Provide the [x, y] coordinate of the cell's center where the given text is located.  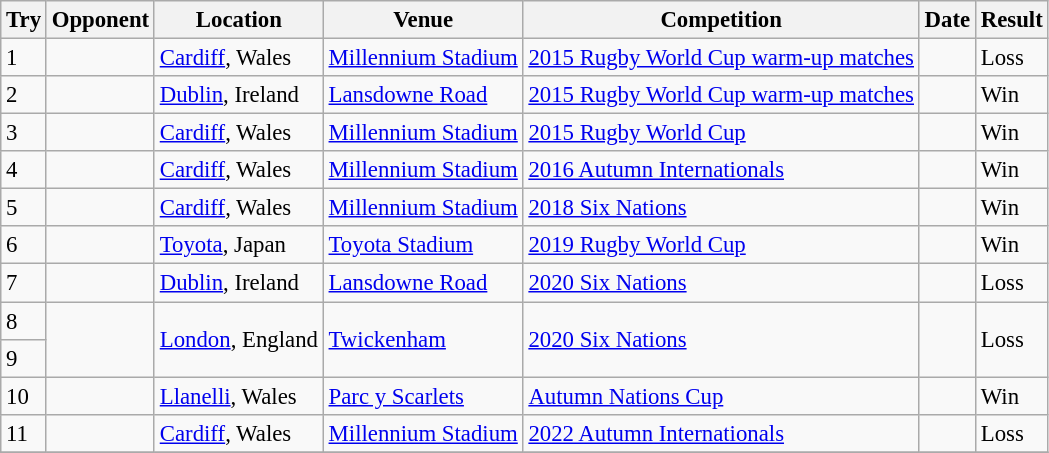
Toyota, Japan [238, 245]
2019 Rugby World Cup [721, 245]
Opponent [100, 20]
7 [24, 283]
Try [24, 20]
Date [947, 20]
Result [1012, 20]
2015 Rugby World Cup [721, 133]
Toyota Stadium [423, 245]
1 [24, 58]
Venue [423, 20]
10 [24, 396]
6 [24, 245]
5 [24, 208]
9 [24, 358]
Parc y Scarlets [423, 396]
2 [24, 95]
3 [24, 133]
Location [238, 20]
Llanelli, Wales [238, 396]
4 [24, 170]
8 [24, 321]
11 [24, 433]
2022 Autumn Internationals [721, 433]
2018 Six Nations [721, 208]
Twickenham [423, 340]
London, England [238, 340]
Competition [721, 20]
2016 Autumn Internationals [721, 170]
Autumn Nations Cup [721, 396]
